Detect which cell encompasses the target text, then output its (x, y) center coordinate. 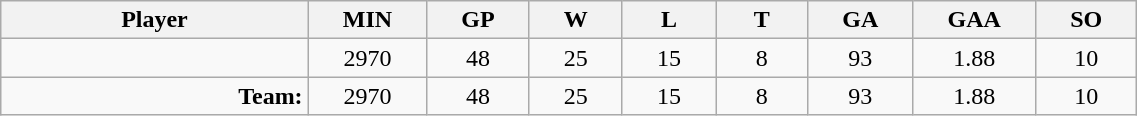
Player (154, 20)
GA (860, 20)
GAA (974, 20)
T (762, 20)
GP (478, 20)
L (668, 20)
SO (1086, 20)
MIN (368, 20)
W (576, 20)
Team: (154, 96)
